From the cell containing the given text, extract its center point as (x, y) coordinate. 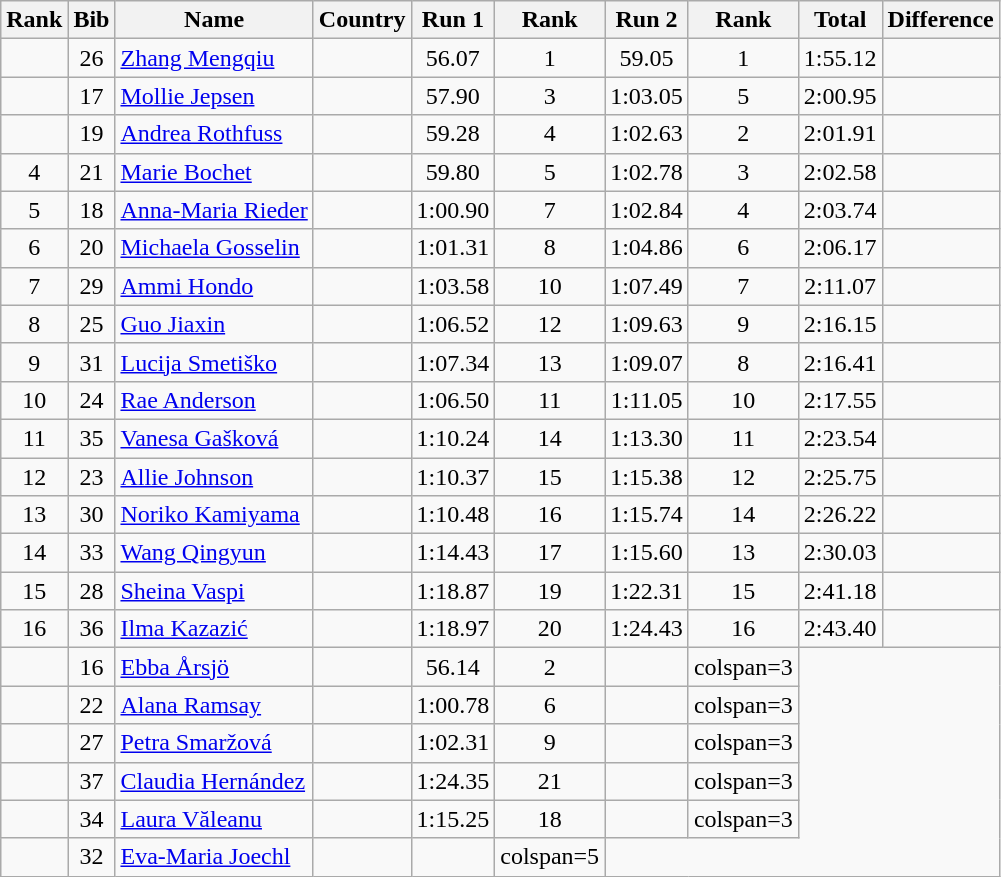
1:01.31 (453, 248)
35 (92, 438)
2:01.91 (840, 134)
Difference (940, 20)
2:17.55 (840, 400)
Lucija Smetiško (214, 362)
2:06.17 (840, 248)
Noriko Kamiyama (214, 515)
1:00.78 (453, 705)
1:09.63 (647, 324)
Run 2 (647, 20)
37 (92, 781)
2:11.07 (840, 286)
25 (92, 324)
Michaela Gosselin (214, 248)
2:03.74 (840, 210)
Ebba Årsjö (214, 667)
Petra Smaržová (214, 743)
Bib (92, 20)
1:04.86 (647, 248)
Andrea Rothfuss (214, 134)
1:10.48 (453, 515)
2:25.75 (840, 477)
colspan=5 (550, 857)
Total (840, 20)
Vanesa Gašková (214, 438)
26 (92, 58)
Anna-Maria Rieder (214, 210)
29 (92, 286)
22 (92, 705)
2:16.41 (840, 362)
23 (92, 477)
1:55.12 (840, 58)
Rae Anderson (214, 400)
1:15.74 (647, 515)
2:23.54 (840, 438)
Wang Qingyun (214, 553)
1:09.07 (647, 362)
31 (92, 362)
56.14 (453, 667)
1:02.84 (647, 210)
1:03.05 (647, 96)
1:06.50 (453, 400)
59.05 (647, 58)
Guo Jiaxin (214, 324)
Eva-Maria Joechl (214, 857)
Laura Văleanu (214, 819)
59.28 (453, 134)
1:15.25 (453, 819)
24 (92, 400)
1:14.43 (453, 553)
1:02.31 (453, 743)
Mollie Jepsen (214, 96)
1:24.35 (453, 781)
Name (214, 20)
1:24.43 (647, 629)
Alana Ramsay (214, 705)
59.80 (453, 172)
Marie Bochet (214, 172)
1:18.87 (453, 591)
Country (362, 20)
32 (92, 857)
1:15.60 (647, 553)
1:10.37 (453, 477)
2:26.22 (840, 515)
Allie Johnson (214, 477)
34 (92, 819)
Run 1 (453, 20)
27 (92, 743)
1:03.58 (453, 286)
1:11.05 (647, 400)
1:07.34 (453, 362)
Zhang Mengqiu (214, 58)
28 (92, 591)
1:07.49 (647, 286)
57.90 (453, 96)
2:00.95 (840, 96)
1:06.52 (453, 324)
1:10.24 (453, 438)
Claudia Hernández (214, 781)
1:00.90 (453, 210)
1:15.38 (647, 477)
2:30.03 (840, 553)
1:02.78 (647, 172)
2:43.40 (840, 629)
36 (92, 629)
Ilma Kazazić (214, 629)
56.07 (453, 58)
Sheina Vaspi (214, 591)
1:13.30 (647, 438)
1:22.31 (647, 591)
2:02.58 (840, 172)
1:18.97 (453, 629)
33 (92, 553)
2:41.18 (840, 591)
Ammi Hondo (214, 286)
30 (92, 515)
1:02.63 (647, 134)
2:16.15 (840, 324)
